Output the (X, Y) coordinate of the center of the cell containing the given text.  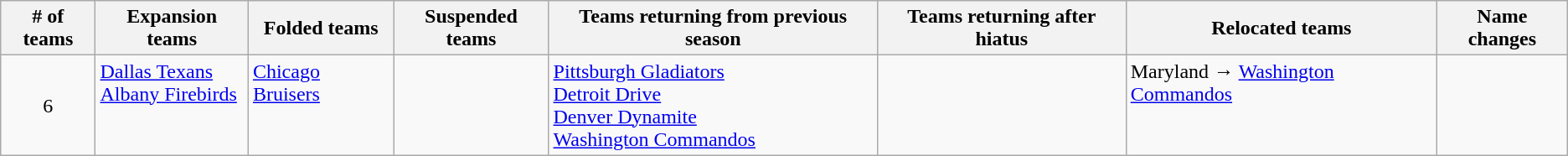
Relocated teams (1282, 29)
# of teams (49, 29)
Folded teams (321, 29)
Maryland → Washington Commandos (1282, 106)
Dallas TexansAlbany Firebirds (172, 106)
6 (49, 106)
Name changes (1502, 29)
Expansion teams (172, 29)
Pittsburgh GladiatorsDetroit DriveDenver DynamiteWashington Commandos (714, 106)
Chicago Bruisers (321, 106)
Teams returning after hiatus (1002, 29)
Teams returning from previous season (714, 29)
Suspended teams (471, 29)
